Identify which cell holds the provided text, then report its [x, y] central coordinate. 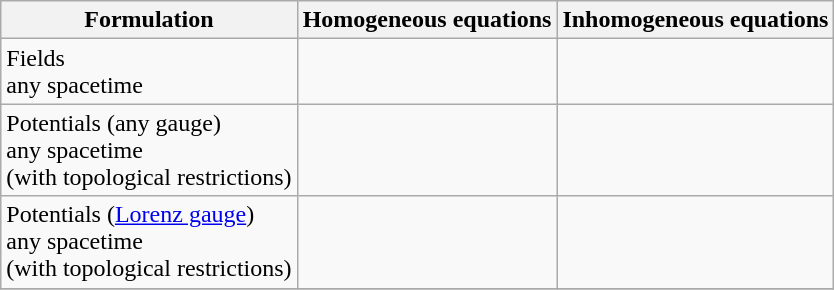
Potentials (any gauge) any spacetime (with topological restrictions) [149, 150]
Inhomogeneous equations [696, 20]
Potentials (Lorenz gauge) any spacetime (with topological restrictions) [149, 242]
Fields any spacetime [149, 72]
Homogeneous equations [427, 20]
Formulation [149, 20]
